Provide the [x, y] coordinate of the cell's center where the given text is located.  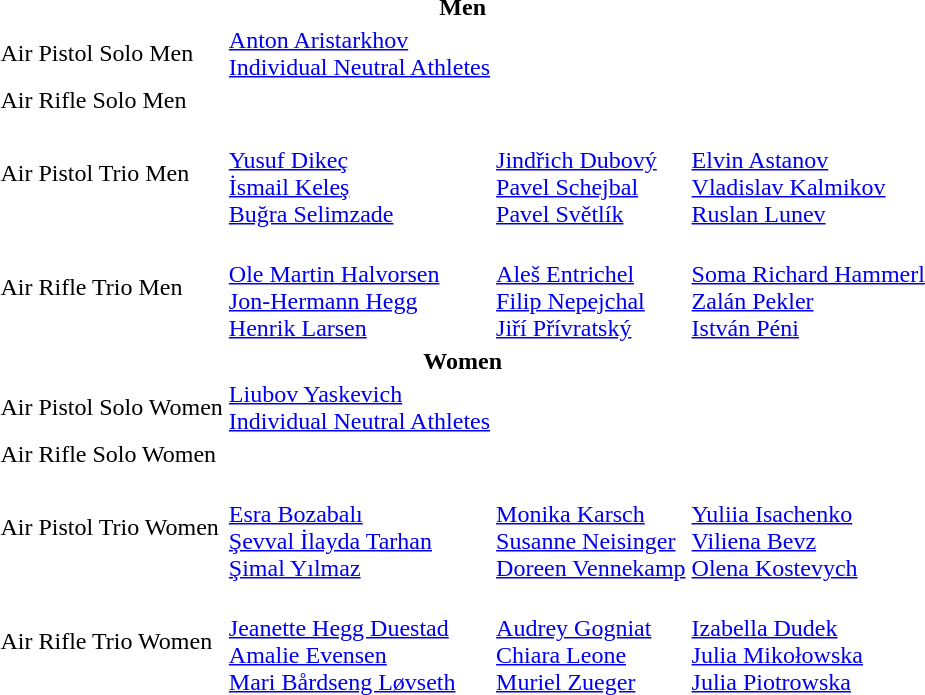
Liubov YaskevichIndividual Neutral Athletes [359, 408]
Anton AristarkhovIndividual Neutral Athletes [359, 54]
Jindřich DubovýPavel SchejbalPavel Světlík [591, 174]
Aleš EntrichelFilip NepejchalJiří Přívratský [591, 288]
Esra BozabalıŞevval İlayda TarhanŞimal Yılmaz [359, 528]
Yusuf Dikeçİsmail KeleşBuğra Selimzade [359, 174]
Ole Martin HalvorsenJon-Hermann HeggHenrik Larsen [359, 288]
Monika KarschSusanne NeisingerDoreen Vennekamp [591, 528]
